Return (x, y) of the center of cell containing provided text 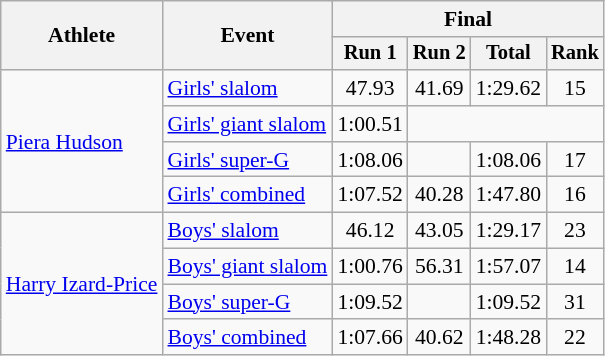
Boys' slalom (247, 231)
Final (468, 19)
1:29.62 (508, 88)
15 (575, 88)
Girls' giant slalom (247, 124)
1:00.76 (370, 267)
47.93 (370, 88)
1:00.51 (370, 124)
Run 2 (440, 54)
Run 1 (370, 54)
40.28 (440, 195)
17 (575, 160)
Total (508, 54)
Girls' combined (247, 195)
1:47.80 (508, 195)
14 (575, 267)
1:48.28 (508, 338)
Girls' super-G (247, 160)
40.62 (440, 338)
Rank (575, 54)
Boys' combined (247, 338)
31 (575, 302)
Boys' super-G (247, 302)
1:07.52 (370, 195)
1:07.66 (370, 338)
22 (575, 338)
Harry Izard-Price (82, 284)
Girls' slalom (247, 88)
Boys' giant slalom (247, 267)
56.31 (440, 267)
46.12 (370, 231)
23 (575, 231)
Athlete (82, 36)
16 (575, 195)
Piera Hudson (82, 141)
43.05 (440, 231)
1:29.17 (508, 231)
41.69 (440, 88)
Event (247, 36)
1:57.07 (508, 267)
